For the text-containing cell, return its midpoint in [X, Y] coordinate format. 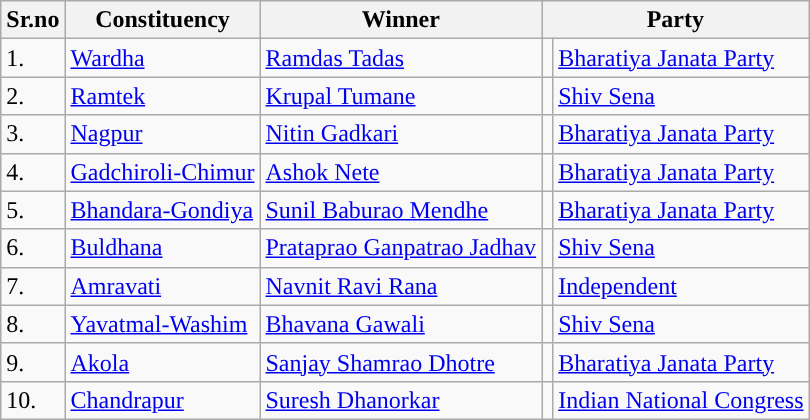
Party [676, 20]
Sr.no [33, 20]
Prataprao Ganpatrao Jadhav [401, 248]
Ramdas Tadas [401, 58]
6. [33, 248]
Akola [162, 362]
Bhandara-Gondiya [162, 210]
Independent [681, 286]
Amravati [162, 286]
4. [33, 172]
Nagpur [162, 134]
Chandrapur [162, 400]
Wardha [162, 58]
Nitin Gadkari [401, 134]
Yavatmal-Washim [162, 324]
5. [33, 210]
Constituency [162, 20]
9. [33, 362]
10. [33, 400]
Bhavana Gawali [401, 324]
Suresh Dhanorkar [401, 400]
Ramtek [162, 96]
Sanjay Shamrao Dhotre [401, 362]
1. [33, 58]
2. [33, 96]
Gadchiroli-Chimur [162, 172]
Krupal Tumane [401, 96]
Indian National Congress [681, 400]
Sunil Baburao Mendhe [401, 210]
Buldhana [162, 248]
Navnit Ravi Rana [401, 286]
7. [33, 286]
Ashok Nete [401, 172]
3. [33, 134]
Winner [401, 20]
8. [33, 324]
